From the cell containing the given text, extract its center point as [X, Y] coordinate. 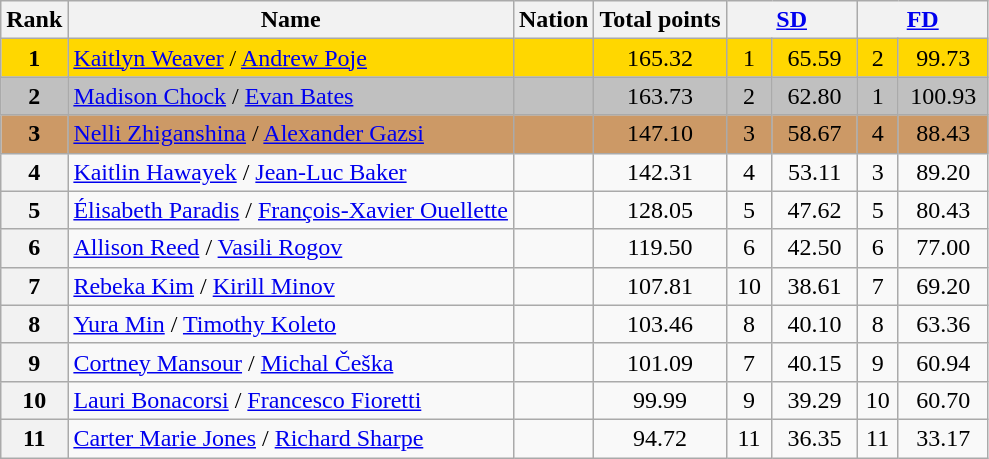
107.81 [660, 286]
58.67 [814, 134]
77.00 [943, 248]
Cortney Mansour / Michal Češka [291, 362]
39.29 [814, 400]
100.93 [943, 96]
60.94 [943, 362]
Name [291, 20]
Allison Reed / Vasili Rogov [291, 248]
60.70 [943, 400]
33.17 [943, 438]
Rebeka Kim / Kirill Minov [291, 286]
Lauri Bonacorsi / Francesco Fioretti [291, 400]
94.72 [660, 438]
Élisabeth Paradis / François-Xavier Ouellette [291, 210]
36.35 [814, 438]
38.61 [814, 286]
99.99 [660, 400]
147.10 [660, 134]
165.32 [660, 58]
88.43 [943, 134]
89.20 [943, 172]
65.59 [814, 58]
Yura Min / Timothy Koleto [291, 324]
Rank [34, 20]
FD [922, 20]
163.73 [660, 96]
80.43 [943, 210]
101.09 [660, 362]
62.80 [814, 96]
128.05 [660, 210]
Madison Chock / Evan Bates [291, 96]
47.62 [814, 210]
99.73 [943, 58]
69.20 [943, 286]
53.11 [814, 172]
40.10 [814, 324]
Nation [553, 20]
Kaitlyn Weaver / Andrew Poje [291, 58]
42.50 [814, 248]
119.50 [660, 248]
SD [792, 20]
142.31 [660, 172]
103.46 [660, 324]
63.36 [943, 324]
Total points [660, 20]
Nelli Zhiganshina / Alexander Gazsi [291, 134]
Kaitlin Hawayek / Jean-Luc Baker [291, 172]
40.15 [814, 362]
Carter Marie Jones / Richard Sharpe [291, 438]
